Search for the cell housing the specified text and yield its (X, Y) center coordinate. 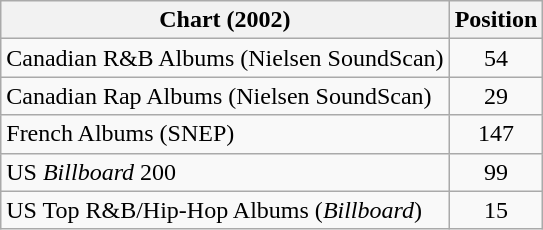
99 (496, 172)
Chart (2002) (225, 20)
29 (496, 96)
15 (496, 210)
Position (496, 20)
147 (496, 134)
Canadian R&B Albums (Nielsen SoundScan) (225, 58)
US Top R&B/Hip-Hop Albums (Billboard) (225, 210)
US Billboard 200 (225, 172)
French Albums (SNEP) (225, 134)
Canadian Rap Albums (Nielsen SoundScan) (225, 96)
54 (496, 58)
